Capture the cell that displays the provided text and extract its [X, Y] central coordinate. 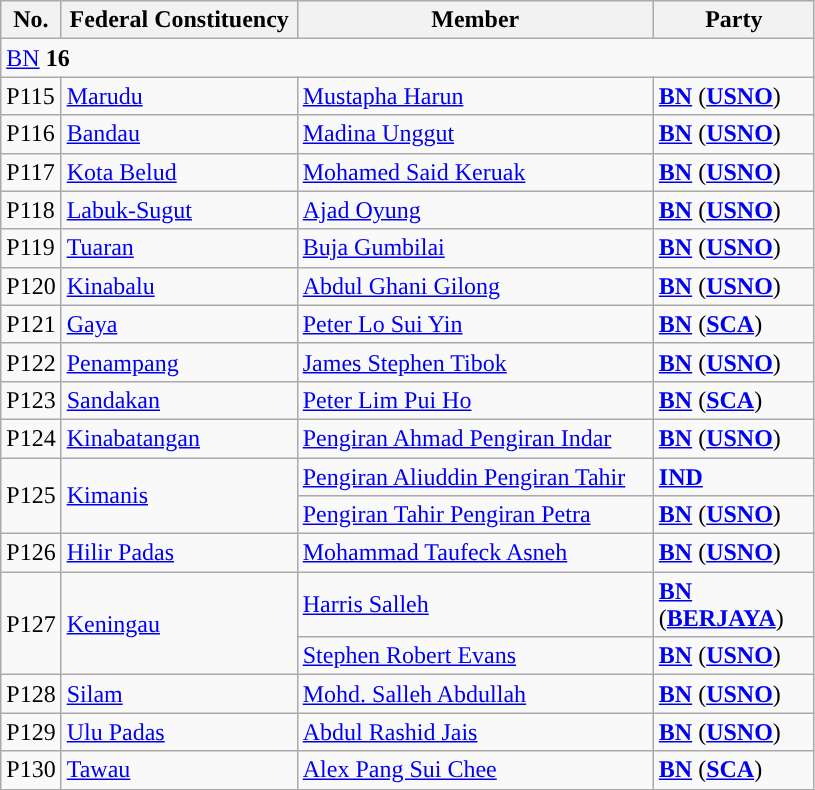
P126 [31, 553]
James Stephen Tibok [475, 362]
Marudu [179, 96]
BN (BERJAYA) [734, 604]
Pengiran Tahir Pengiran Petra [475, 515]
P118 [31, 210]
Kinabalu [179, 286]
P116 [31, 134]
Mohd. Salleh Abdullah [475, 694]
Alex Pang Sui Chee [475, 770]
P123 [31, 400]
P117 [31, 172]
Ulu Padas [179, 732]
Tuaran [179, 248]
Silam [179, 694]
Abdul Ghani Gilong [475, 286]
Abdul Rashid Jais [475, 732]
Mohamed Said Keruak [475, 172]
Tawau [179, 770]
P128 [31, 694]
P120 [31, 286]
Mohammad Taufeck Asneh [475, 553]
Buja Gumbilai [475, 248]
Federal Constituency [179, 20]
Sandakan [179, 400]
P130 [31, 770]
P127 [31, 624]
Keningau [179, 624]
P129 [31, 732]
Ajad Oyung [475, 210]
Bandau [179, 134]
Harris Salleh [475, 604]
P125 [31, 496]
P121 [31, 324]
Peter Lim Pui Ho [475, 400]
Gaya [179, 324]
Pengiran Aliuddin Pengiran Tahir [475, 477]
IND [734, 477]
Stephen Robert Evans [475, 656]
P124 [31, 438]
P122 [31, 362]
BN 16 [408, 58]
P115 [31, 96]
Labuk-Sugut [179, 210]
Mustapha Harun [475, 96]
Member [475, 20]
Kinabatangan [179, 438]
Party [734, 20]
Kimanis [179, 496]
P119 [31, 248]
Kota Belud [179, 172]
Hilir Padas [179, 553]
Pengiran Ahmad Pengiran Indar [475, 438]
Peter Lo Sui Yin [475, 324]
Penampang [179, 362]
Madina Unggut [475, 134]
No. [31, 20]
